Return [x, y] of the center of cell containing provided text 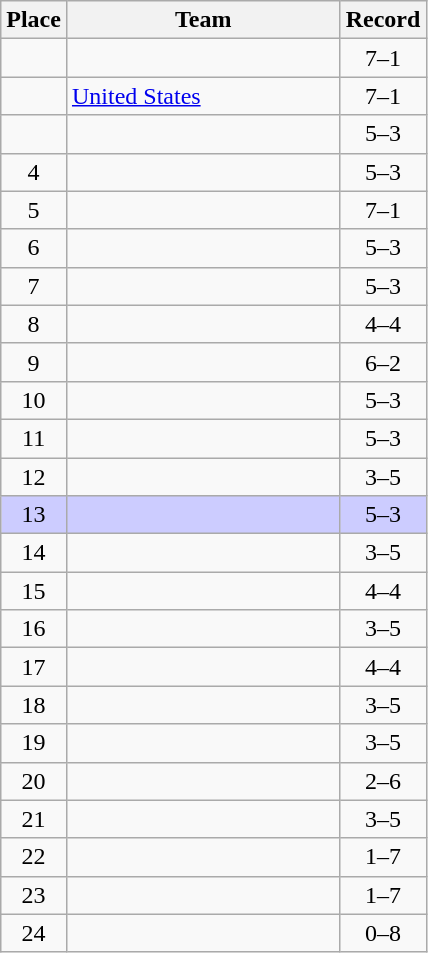
13 [34, 515]
23 [34, 895]
2–6 [383, 781]
20 [34, 781]
9 [34, 362]
6–2 [383, 362]
5 [34, 210]
18 [34, 705]
United States [203, 96]
24 [34, 933]
16 [34, 629]
4 [34, 172]
11 [34, 438]
6 [34, 248]
15 [34, 591]
17 [34, 667]
21 [34, 819]
Place [34, 20]
Record [383, 20]
12 [34, 477]
19 [34, 743]
0–8 [383, 933]
22 [34, 857]
Team [203, 20]
7 [34, 286]
10 [34, 400]
8 [34, 324]
14 [34, 553]
